Find where the given text appears and provide that cell's center as [x, y] coordinate. 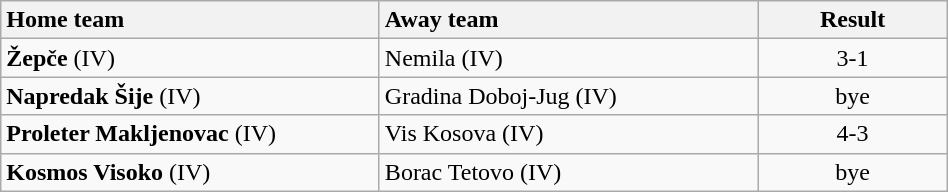
4-3 [852, 134]
Vis Kosova (IV) [568, 134]
Kosmos Visoko (IV) [190, 172]
Napredak Šije (IV) [190, 96]
Proleter Makljenovac (IV) [190, 134]
Nemila (IV) [568, 58]
Gradina Doboj-Jug (IV) [568, 96]
Home team [190, 20]
3-1 [852, 58]
Result [852, 20]
Borac Tetovo (IV) [568, 172]
Žepče (IV) [190, 58]
Away team [568, 20]
